Search for the cell housing the specified text and yield its [x, y] center coordinate. 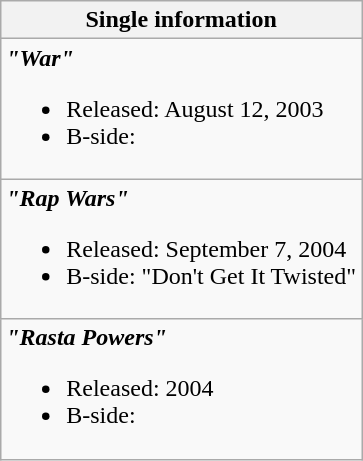
"Rasta Powers"Released: 2004B-side: [182, 389]
"Rap Wars"Released: September 7, 2004B-side: "Don't Get It Twisted" [182, 249]
Single information [182, 20]
"War"Released: August 12, 2003B-side: [182, 109]
